Identify which cell holds the provided text, then report its (X, Y) central coordinate. 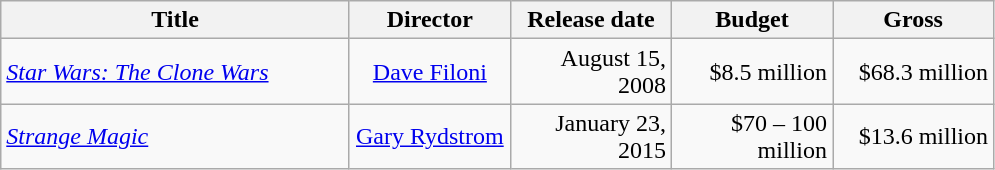
Release date (590, 20)
Budget (752, 20)
Strange Magic (176, 136)
$13.6 million (912, 136)
$8.5 million (752, 72)
$68.3 million (912, 72)
Gross (912, 20)
Director (430, 20)
Dave Filoni (430, 72)
August 15, 2008 (590, 72)
January 23, 2015 (590, 136)
$70 – 100 million (752, 136)
Gary Rydstrom (430, 136)
Star Wars: The Clone Wars (176, 72)
Title (176, 20)
